Return [X, Y] of the center of cell containing provided text 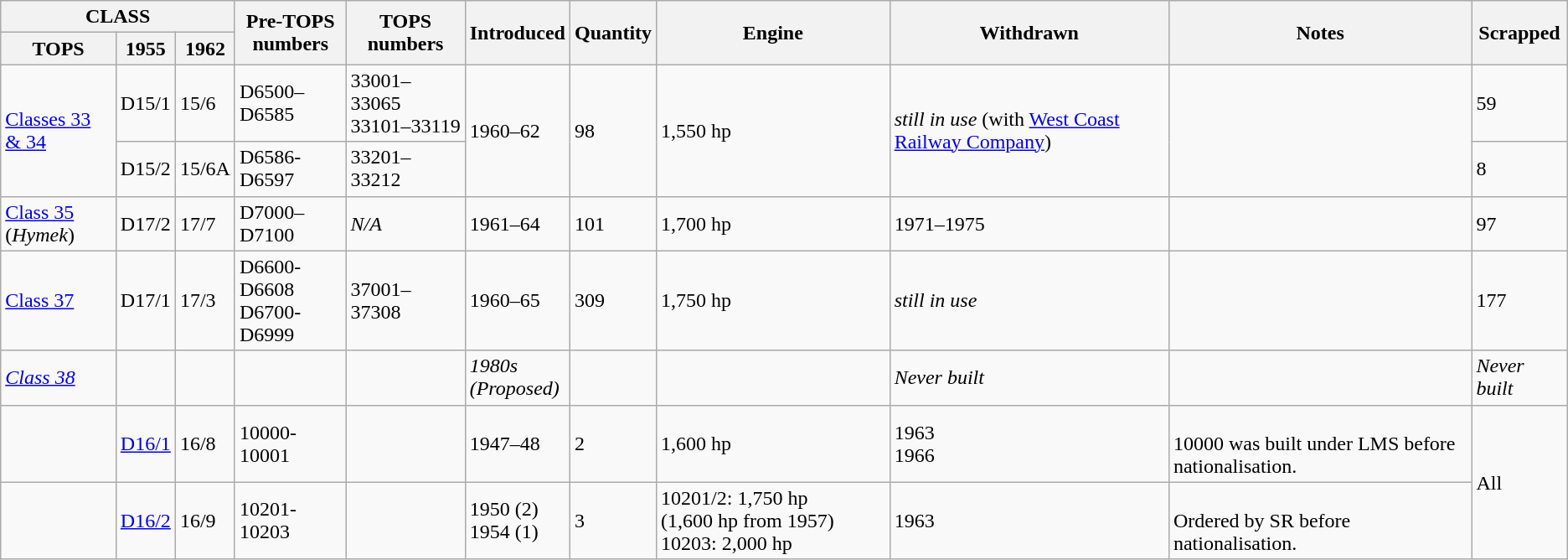
37001–37308 [405, 300]
101 [613, 223]
98 [613, 131]
Ordered by SR before nationalisation. [1320, 521]
TOPS numbers [405, 33]
309 [613, 300]
All [1519, 482]
D15/2 [146, 169]
1,750 hp [774, 300]
Quantity [613, 33]
Notes [1320, 33]
10201-10203 [290, 521]
17/3 [204, 300]
Class 38 [59, 377]
1960–62 [518, 131]
TOPS [59, 49]
Class 37 [59, 300]
33201–33212 [405, 169]
8 [1519, 169]
1950 (2)1954 (1) [518, 521]
10000-10001 [290, 443]
3 [613, 521]
CLASS [118, 17]
1,600 hp [774, 443]
16/8 [204, 443]
10000 was built under LMS before nationalisation. [1320, 443]
1947–48 [518, 443]
Withdrawn [1029, 33]
1963 [1029, 521]
1971–1975 [1029, 223]
D16/2 [146, 521]
19631966 [1029, 443]
1961–64 [518, 223]
D15/1 [146, 103]
177 [1519, 300]
N/A [405, 223]
Engine [774, 33]
33001–3306533101–33119 [405, 103]
Introduced [518, 33]
D17/1 [146, 300]
15/6 [204, 103]
16/9 [204, 521]
Scrapped [1519, 33]
1955 [146, 49]
D16/1 [146, 443]
17/7 [204, 223]
Classes 33 & 34 [59, 131]
1962 [204, 49]
1980s(Proposed) [518, 377]
15/6A [204, 169]
D6600-D6608D6700-D6999 [290, 300]
D17/2 [146, 223]
1,700 hp [774, 223]
Pre-TOPSnumbers [290, 33]
59 [1519, 103]
2 [613, 443]
10201/2: 1,750 hp (1,600 hp from 1957)10203: 2,000 hp [774, 521]
Class 35(Hymek) [59, 223]
D7000–D7100 [290, 223]
97 [1519, 223]
1,550 hp [774, 131]
D6500–D6585 [290, 103]
still in use [1029, 300]
1960–65 [518, 300]
still in use (with West Coast Railway Company) [1029, 131]
D6586-D6597 [290, 169]
